Scan for the cell matching the given text and deliver its (X, Y) coordinate at center. 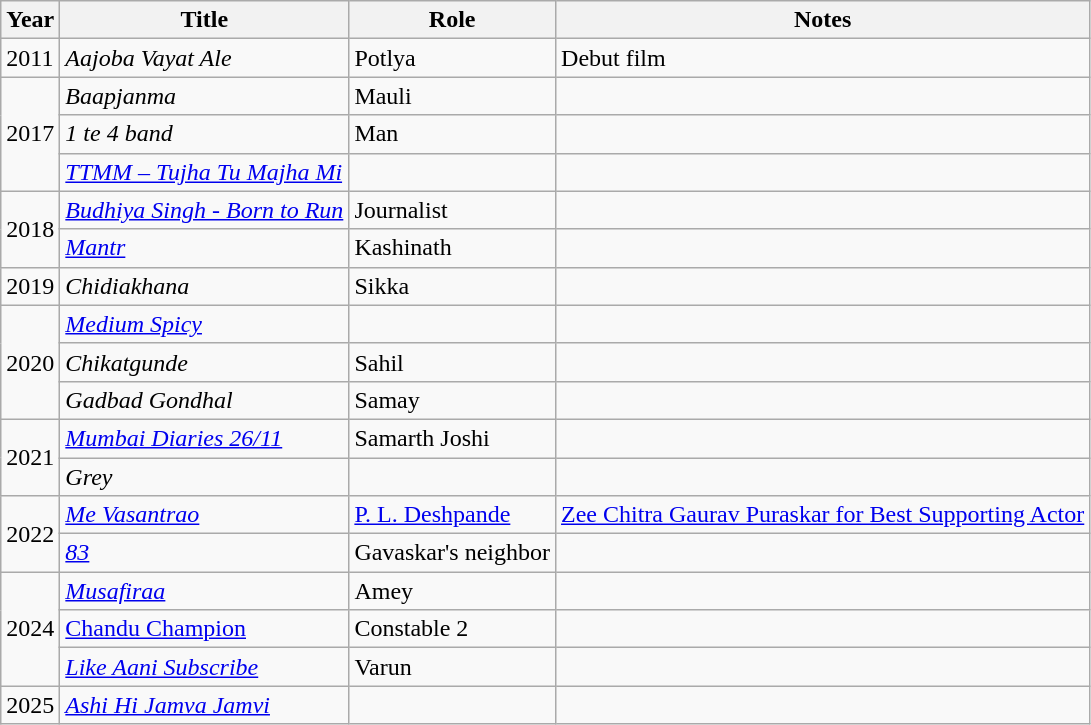
Samarth Joshi (452, 438)
Kashinath (452, 248)
2019 (30, 286)
Baapjanma (204, 96)
Ashi Hi Jamva Jamvi (204, 705)
Potlya (452, 58)
2018 (30, 229)
TTMM – Tujha Tu Majha Mi (204, 172)
Gavaskar's neighbor (452, 553)
Chikatgunde (204, 362)
Debut film (823, 58)
Zee Chitra Gaurav Puraskar for Best Supporting Actor (823, 515)
Journalist (452, 210)
83 (204, 553)
1 te 4 band (204, 134)
Gadbad Gondhal (204, 400)
2011 (30, 58)
Year (30, 20)
2024 (30, 629)
2025 (30, 705)
Varun (452, 667)
Budhiya Singh - Born to Run (204, 210)
2021 (30, 457)
Mantr (204, 248)
2020 (30, 362)
Role (452, 20)
Aajoba Vayat Ale (204, 58)
Notes (823, 20)
Me Vasantrao (204, 515)
2022 (30, 534)
Mumbai Diaries 26/11 (204, 438)
Musafiraa (204, 591)
Title (204, 20)
Samay (452, 400)
Chidiakhana (204, 286)
Like Aani Subscribe (204, 667)
Mauli (452, 96)
Constable 2 (452, 629)
Chandu Champion (204, 629)
Sikka (452, 286)
Medium Spicy (204, 324)
P. L. Deshpande (452, 515)
Amey (452, 591)
Grey (204, 477)
2017 (30, 134)
Man (452, 134)
Sahil (452, 362)
